Output the [x, y] coordinate of the center of the cell containing the given text.  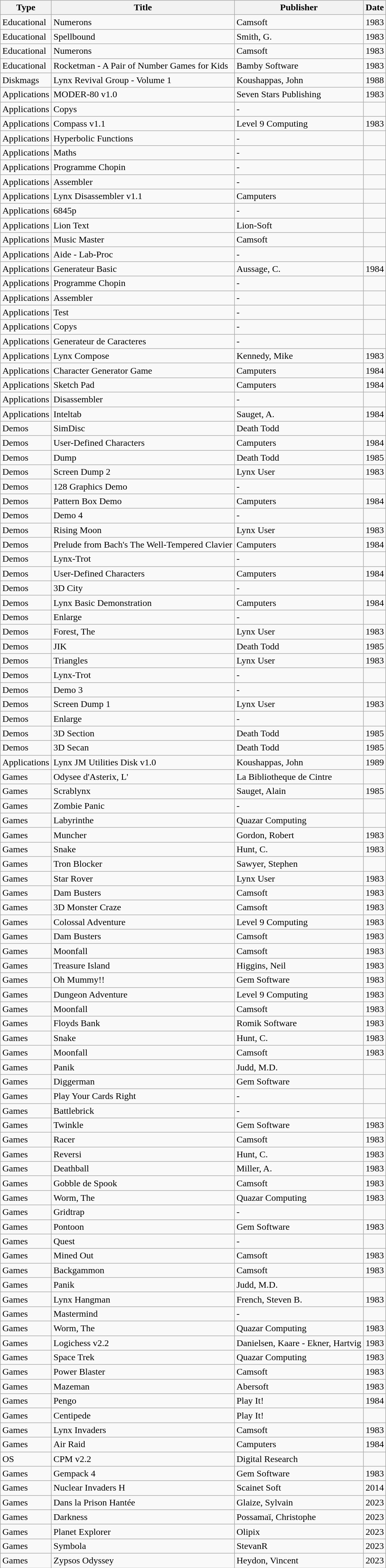
Star Rover [143, 878]
SimDisc [143, 429]
Demo 3 [143, 690]
Dans la Prison Hantée [143, 1502]
StevanR [299, 1546]
Lynx Disassembler v1.1 [143, 196]
Test [143, 312]
Diggerman [143, 1081]
Gordon, Robert [299, 835]
Darkness [143, 1517]
Abersoft [299, 1386]
Demo 4 [143, 516]
Olipix [299, 1531]
Zypsos Odyssey [143, 1560]
Labyrinthe [143, 820]
Triangles [143, 661]
Lynx Compose [143, 356]
Diskmags [26, 80]
Prelude from Bach's The Well-Tempered Clavier [143, 545]
Space Trek [143, 1358]
Lion Text [143, 225]
Play Your Cards Right [143, 1096]
Music Master [143, 240]
Aide - Lab-Proc [143, 254]
Lynx Revival Group - Volume 1 [143, 80]
Symbola [143, 1546]
3D City [143, 588]
Oh Mummy!! [143, 980]
Romik Software [299, 1023]
Miller, A. [299, 1169]
Title [143, 8]
Higgins, Neil [299, 966]
Floyds Bank [143, 1023]
Scrablynx [143, 791]
128 Graphics Demo [143, 487]
Pengo [143, 1401]
3D Monster Craze [143, 908]
Sauget, Alain [299, 791]
CPM v2.2 [143, 1459]
Quest [143, 1241]
Seven Stars Publishing [299, 95]
Rising Moon [143, 530]
1989 [375, 762]
Tron Blocker [143, 864]
Lion-Soft [299, 225]
Smith, G. [299, 37]
Backgammon [143, 1270]
Type [26, 8]
Maths [143, 153]
Treasure Island [143, 966]
Lynx Invaders [143, 1430]
Lynx Basic Demonstration [143, 602]
Hyperbolic Functions [143, 138]
OS [26, 1459]
3D Section [143, 733]
Muncher [143, 835]
Scainet Soft [299, 1488]
Mastermind [143, 1314]
Lynx Hangman [143, 1299]
6845p [143, 211]
Gempack 4 [143, 1473]
Sauget, A. [299, 414]
Dump [143, 458]
Kennedy, Mike [299, 356]
Twinkle [143, 1125]
Digital Research [299, 1459]
La Bibliotheque de Cintre [299, 777]
Danielsen, Kaare - Ekner, Hartvig [299, 1343]
Screen Dump 2 [143, 472]
Inteltab [143, 414]
Date [375, 8]
Nuclear Invaders H [143, 1488]
Aussage, C. [299, 269]
Spellbound [143, 37]
Pattern Box Demo [143, 501]
Reversi [143, 1154]
Sawyer, Stephen [299, 864]
Gridtrap [143, 1212]
Screen Dump 1 [143, 704]
Logichess v2.2 [143, 1343]
Dungeon Adventure [143, 994]
Compass v1.1 [143, 124]
Deathball [143, 1169]
Mined Out [143, 1256]
Disassembler [143, 399]
Generateur de Caracteres [143, 341]
Planet Explorer [143, 1531]
Air Raid [143, 1444]
Heydon, Vincent [299, 1560]
Racer [143, 1140]
Gobble de Spook [143, 1183]
MODER-80 v1.0 [143, 95]
Rocketman - A Pair of Number Games for Kids [143, 66]
Power Blaster [143, 1372]
French, Steven B. [299, 1299]
Forest, The [143, 631]
Generateur Basic [143, 269]
Glaize, Sylvain [299, 1502]
Colossal Adventure [143, 922]
Battlebrick [143, 1111]
Lynx JM Utilities Disk v1.0 [143, 762]
JIK [143, 646]
Mazeman [143, 1386]
1988 [375, 80]
Odysee d'Asterix, L' [143, 777]
Possamaï, Christophe [299, 1517]
2014 [375, 1488]
Sketch Pad [143, 385]
3D Secan [143, 748]
Bamby Software [299, 66]
Character Generator Game [143, 370]
Centipede [143, 1415]
Publisher [299, 8]
Zombie Panic [143, 806]
Pontoon [143, 1227]
